From the cell containing the given text, extract its center point as [x, y] coordinate. 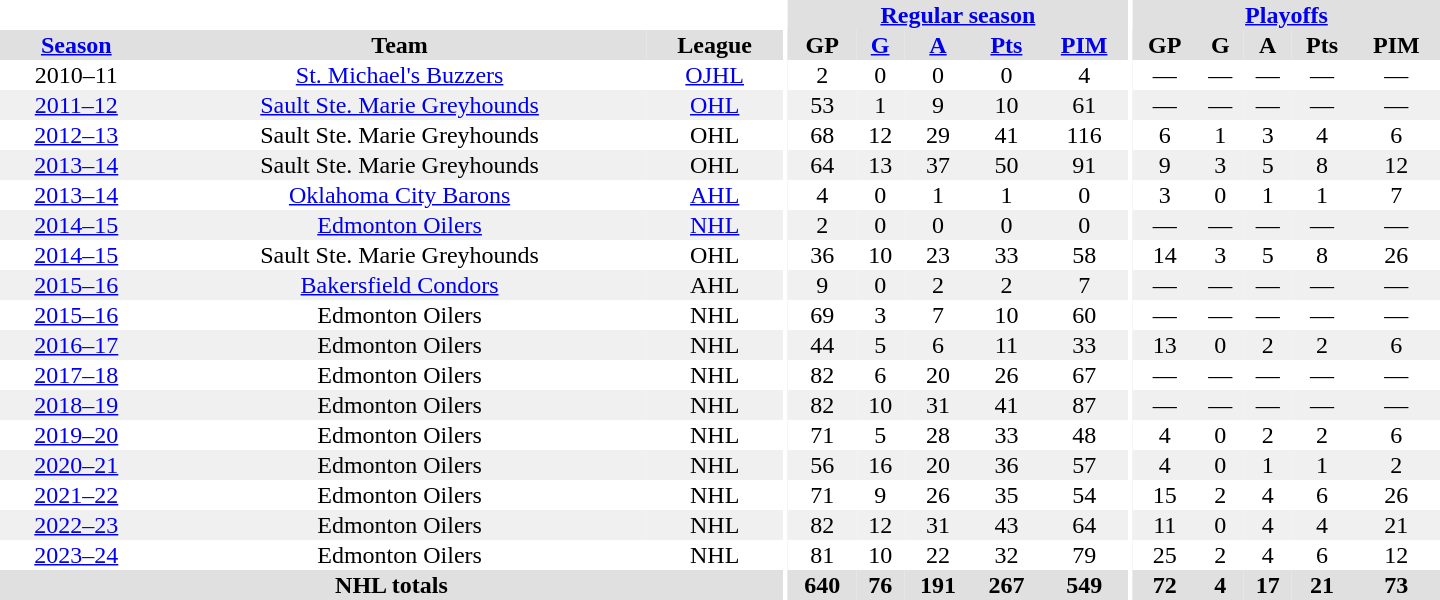
72 [1165, 585]
48 [1084, 435]
61 [1084, 105]
35 [1006, 495]
37 [938, 165]
OJHL [715, 75]
2010–11 [76, 75]
44 [822, 345]
2016–17 [76, 345]
15 [1165, 495]
Oklahoma City Barons [400, 195]
2012–13 [76, 135]
68 [822, 135]
2020–21 [76, 465]
50 [1006, 165]
Playoffs [1286, 15]
43 [1006, 525]
58 [1084, 255]
2011–12 [76, 105]
81 [822, 555]
91 [1084, 165]
79 [1084, 555]
116 [1084, 135]
Team [400, 45]
640 [822, 585]
NHL totals [392, 585]
2023–24 [76, 555]
2021–22 [76, 495]
191 [938, 585]
57 [1084, 465]
267 [1006, 585]
73 [1396, 585]
67 [1084, 375]
32 [1006, 555]
16 [880, 465]
29 [938, 135]
Season [76, 45]
53 [822, 105]
Regular season [958, 15]
League [715, 45]
76 [880, 585]
2018–19 [76, 405]
22 [938, 555]
25 [1165, 555]
2017–18 [76, 375]
2019–20 [76, 435]
Bakersfield Condors [400, 285]
549 [1084, 585]
St. Michael's Buzzers [400, 75]
54 [1084, 495]
14 [1165, 255]
69 [822, 315]
17 [1268, 585]
56 [822, 465]
23 [938, 255]
60 [1084, 315]
28 [938, 435]
87 [1084, 405]
2022–23 [76, 525]
